Detect which cell encompasses the target text, then output its (X, Y) center coordinate. 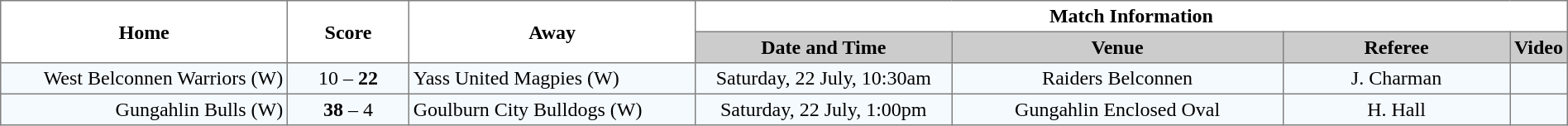
Goulburn City Bulldogs (W) (552, 109)
Match Information (1131, 17)
H. Hall (1396, 109)
Venue (1118, 47)
Video (1539, 47)
38 – 4 (347, 109)
Away (552, 31)
Referee (1396, 47)
Home (144, 31)
Yass United Magpies (W) (552, 79)
Gungahlin Bulls (W) (144, 109)
Raiders Belconnen (1118, 79)
10 – 22 (347, 79)
West Belconnen Warriors (W) (144, 79)
Saturday, 22 July, 1:00pm (824, 109)
Score (347, 31)
Gungahlin Enclosed Oval (1118, 109)
J. Charman (1396, 79)
Saturday, 22 July, 10:30am (824, 79)
Date and Time (824, 47)
